Detect which cell encompasses the target text, then output its (x, y) center coordinate. 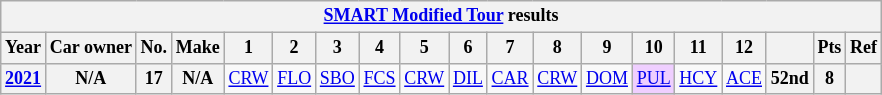
11 (698, 48)
Make (198, 48)
No. (154, 48)
FLO (294, 78)
SBO (337, 78)
Year (24, 48)
HCY (698, 78)
Pts (830, 48)
Car owner (90, 48)
DOM (608, 78)
10 (654, 48)
9 (608, 48)
PUL (654, 78)
1 (248, 48)
5 (424, 48)
4 (380, 48)
12 (744, 48)
7 (510, 48)
3 (337, 48)
SMART Modified Tour results (442, 16)
FCS (380, 78)
DIL (468, 78)
2021 (24, 78)
Ref (864, 48)
6 (468, 48)
17 (154, 78)
CAR (510, 78)
ACE (744, 78)
2 (294, 48)
52nd (790, 78)
